From the cell containing the given text, extract its center point as [x, y] coordinate. 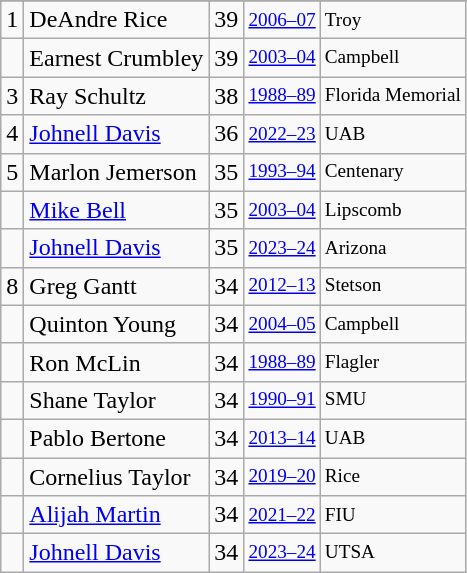
Arizona [392, 248]
2004–05 [282, 324]
4 [12, 134]
1993–94 [282, 172]
Stetson [392, 286]
2022–23 [282, 134]
Florida Memorial [392, 96]
5 [12, 172]
Ron McLin [116, 362]
38 [226, 96]
Shane Taylor [116, 400]
UTSA [392, 553]
Cornelius Taylor [116, 477]
36 [226, 134]
FIU [392, 515]
Rice [392, 477]
Quinton Young [116, 324]
SMU [392, 400]
Troy [392, 20]
Centenary [392, 172]
Flagler [392, 362]
Ray Schultz [116, 96]
Mike Bell [116, 210]
1 [12, 20]
Pablo Bertone [116, 438]
2012–13 [282, 286]
2021–22 [282, 515]
Alijah Martin [116, 515]
Earnest Crumbley [116, 58]
1990–91 [282, 400]
DeAndre Rice [116, 20]
Greg Gantt [116, 286]
Marlon Jemerson [116, 172]
Lipscomb [392, 210]
3 [12, 96]
8 [12, 286]
2013–14 [282, 438]
2019–20 [282, 477]
2006–07 [282, 20]
